Determine the [x, y] coordinate at the center of the cell enclosing the given text.  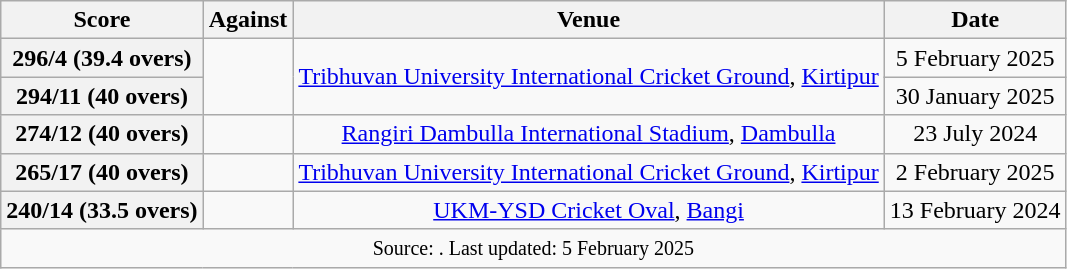
Venue [588, 20]
294/11 (40 overs) [102, 96]
274/12 (40 overs) [102, 134]
Date [975, 20]
Source: . Last updated: 5 February 2025 [534, 248]
Rangiri Dambulla International Stadium, Dambulla [588, 134]
5 February 2025 [975, 58]
265/17 (40 overs) [102, 172]
296/4 (39.4 overs) [102, 58]
UKM-YSD Cricket Oval, Bangi [588, 210]
2 February 2025 [975, 172]
30 January 2025 [975, 96]
Score [102, 20]
13 February 2024 [975, 210]
240/14 (33.5 overs) [102, 210]
23 July 2024 [975, 134]
Against [248, 20]
